Return (X, Y) of the center of cell containing provided text 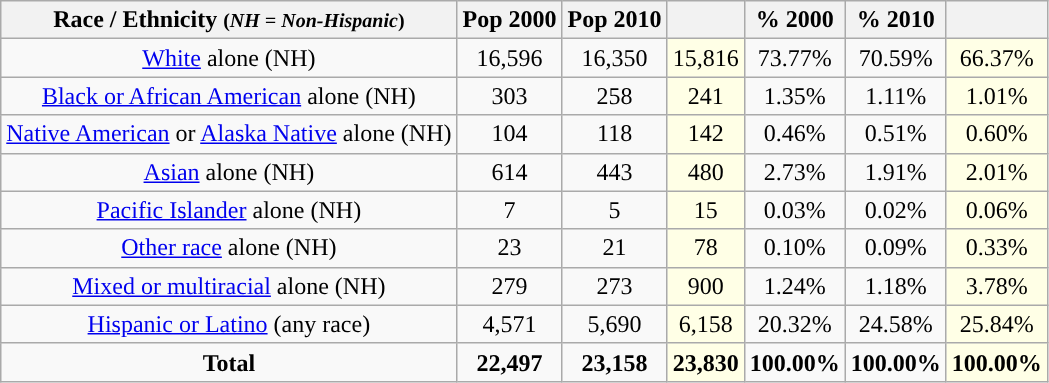
Pop 2010 (614, 20)
6,158 (706, 324)
0.46% (794, 134)
1.91% (896, 172)
20.32% (794, 324)
1.11% (896, 96)
4,571 (510, 324)
Pacific Islander alone (NH) (229, 210)
% 2010 (896, 20)
0.02% (896, 210)
Black or African American alone (NH) (229, 96)
104 (510, 134)
1.18% (896, 286)
Pop 2000 (510, 20)
White alone (NH) (229, 58)
23,830 (706, 362)
614 (510, 172)
5,690 (614, 324)
16,596 (510, 58)
258 (614, 96)
900 (706, 286)
273 (614, 286)
Mixed or multiracial alone (NH) (229, 286)
Native American or Alaska Native alone (NH) (229, 134)
Race / Ethnicity (NH = Non-Hispanic) (229, 20)
66.37% (996, 58)
1.24% (794, 286)
0.09% (896, 248)
0.60% (996, 134)
480 (706, 172)
7 (510, 210)
1.01% (996, 96)
Asian alone (NH) (229, 172)
0.33% (996, 248)
5 (614, 210)
22,497 (510, 362)
0.03% (794, 210)
73.77% (794, 58)
303 (510, 96)
279 (510, 286)
1.35% (794, 96)
Hispanic or Latino (any race) (229, 324)
241 (706, 96)
16,350 (614, 58)
0.06% (996, 210)
15 (706, 210)
23 (510, 248)
23,158 (614, 362)
3.78% (996, 286)
142 (706, 134)
25.84% (996, 324)
118 (614, 134)
15,816 (706, 58)
78 (706, 248)
Other race alone (NH) (229, 248)
70.59% (896, 58)
443 (614, 172)
2.01% (996, 172)
Total (229, 362)
0.51% (896, 134)
% 2000 (794, 20)
24.58% (896, 324)
0.10% (794, 248)
21 (614, 248)
2.73% (794, 172)
